Scan for the cell matching the given text and deliver its (X, Y) coordinate at center. 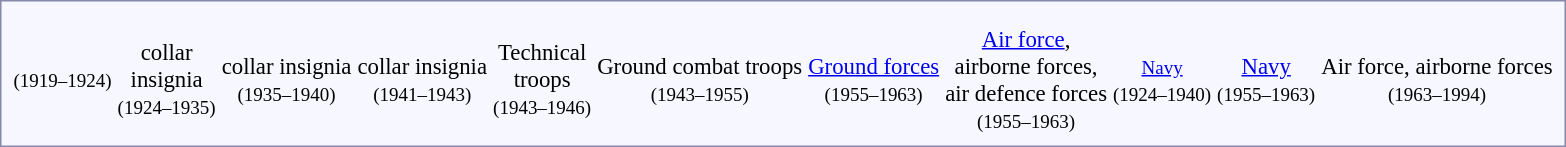
Navy(1955–1963) (1266, 80)
Ground forces(1955–1963) (874, 80)
(1919–1924) (62, 80)
collar insignia(1935–1940) (286, 80)
Air force, airborne forces(1963–1994) (1437, 80)
collarinsignia(1924–1935) (166, 80)
collar insignia(1941–1943) (422, 80)
Ground combat troops(1943–1955) (700, 80)
Navy(1924–1940) (1162, 80)
Air force,airborne forces,air defence forces(1955–1963) (1026, 80)
Technicaltroops(1943–1946) (542, 80)
